Return the [X, Y] coordinate for the center point of the cell that contains the specified text.  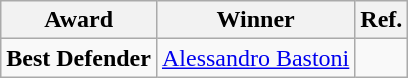
Alessandro Bastoni [255, 58]
Best Defender [79, 58]
Award [79, 20]
Ref. [382, 20]
Winner [255, 20]
